Determine the [x, y] coordinate at the center of the cell enclosing the given text.  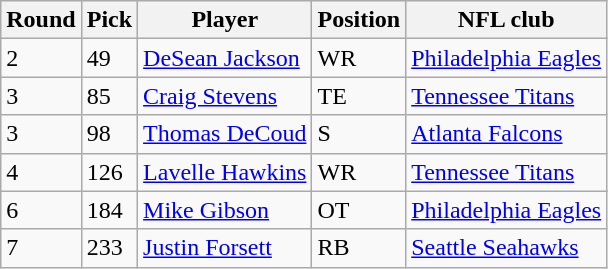
S [359, 134]
NFL club [506, 20]
6 [41, 210]
4 [41, 172]
OT [359, 210]
Justin Forsett [225, 248]
TE [359, 96]
RB [359, 248]
126 [109, 172]
Seattle Seahawks [506, 248]
Round [41, 20]
Pick [109, 20]
Thomas DeCoud [225, 134]
DeSean Jackson [225, 58]
Player [225, 20]
Position [359, 20]
7 [41, 248]
233 [109, 248]
Mike Gibson [225, 210]
Craig Stevens [225, 96]
49 [109, 58]
2 [41, 58]
Lavelle Hawkins [225, 172]
85 [109, 96]
184 [109, 210]
Atlanta Falcons [506, 134]
98 [109, 134]
